Output the (X, Y) coordinate of the center of the cell containing the given text.  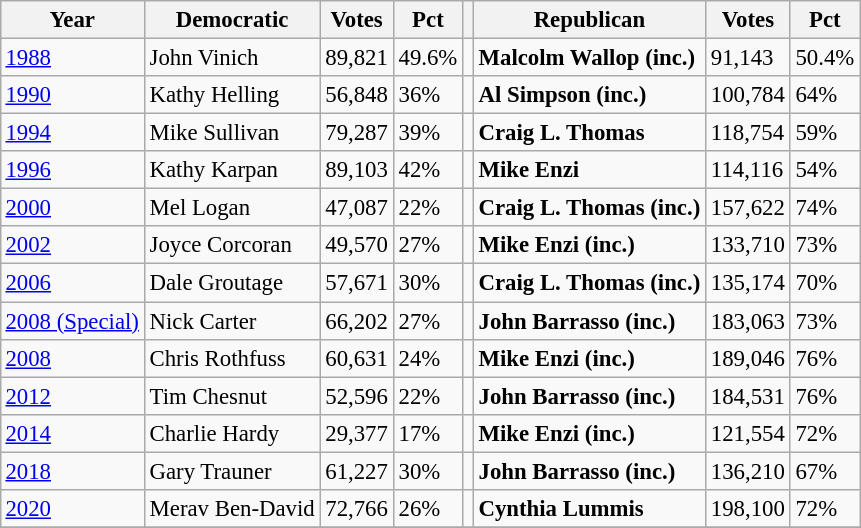
1988 (72, 57)
2008 (Special) (72, 321)
Nick Carter (232, 321)
Gary Trauner (232, 471)
70% (824, 283)
47,087 (356, 208)
89,103 (356, 170)
57,671 (356, 283)
2002 (72, 245)
Tim Chesnut (232, 396)
1994 (72, 133)
Joyce Corcoran (232, 245)
198,100 (748, 508)
89,821 (356, 57)
157,622 (748, 208)
1990 (72, 95)
67% (824, 471)
Mel Logan (232, 208)
121,554 (748, 433)
2018 (72, 471)
Kathy Helling (232, 95)
Mike Sullivan (232, 133)
79,287 (356, 133)
135,174 (748, 283)
64% (824, 95)
2008 (72, 358)
2012 (72, 396)
Republican (589, 20)
Merav Ben-David (232, 508)
Craig L. Thomas (589, 133)
52,596 (356, 396)
66,202 (356, 321)
Mike Enzi (589, 170)
Al Simpson (inc.) (589, 95)
114,116 (748, 170)
26% (428, 508)
50.4% (824, 57)
39% (428, 133)
74% (824, 208)
Year (72, 20)
49.6% (428, 57)
56,848 (356, 95)
2020 (72, 508)
2014 (72, 433)
Cynthia Lummis (589, 508)
133,710 (748, 245)
72,766 (356, 508)
Dale Groutage (232, 283)
189,046 (748, 358)
John Vinich (232, 57)
183,063 (748, 321)
54% (824, 170)
42% (428, 170)
49,570 (356, 245)
1996 (72, 170)
91,143 (748, 57)
2006 (72, 283)
60,631 (356, 358)
61,227 (356, 471)
Kathy Karpan (232, 170)
Chris Rothfuss (232, 358)
184,531 (748, 396)
2000 (72, 208)
136,210 (748, 471)
24% (428, 358)
Democratic (232, 20)
59% (824, 133)
17% (428, 433)
118,754 (748, 133)
Malcolm Wallop (inc.) (589, 57)
Charlie Hardy (232, 433)
36% (428, 95)
29,377 (356, 433)
100,784 (748, 95)
